Identify which cell holds the provided text, then report its [X, Y] central coordinate. 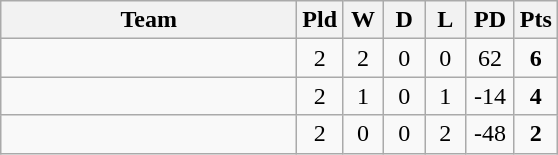
Pts [536, 20]
PD [490, 20]
Team [149, 20]
6 [536, 58]
D [404, 20]
Pld [320, 20]
62 [490, 58]
4 [536, 96]
-14 [490, 96]
W [364, 20]
L [446, 20]
-48 [490, 134]
